For the text-containing cell, return its midpoint in [x, y] coordinate format. 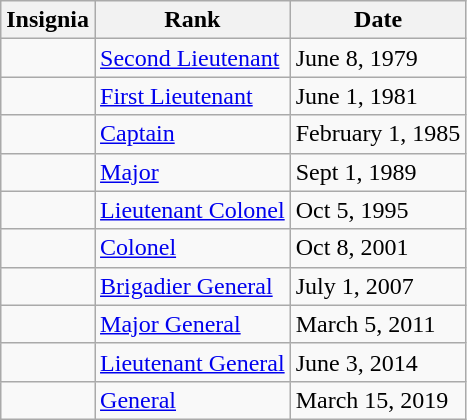
June 3, 2014 [378, 362]
Date [378, 20]
First Lieutenant [193, 96]
Captain [193, 134]
Major General [193, 324]
February 1, 1985 [378, 134]
June 1, 1981 [378, 96]
Lieutenant General [193, 362]
Sept 1, 1989 [378, 172]
Major [193, 172]
March 5, 2011 [378, 324]
Lieutenant Colonel [193, 210]
Oct 5, 1995 [378, 210]
Oct 8, 2001 [378, 248]
June 8, 1979 [378, 58]
Insignia [48, 20]
Brigadier General [193, 286]
Colonel [193, 248]
Second Lieutenant [193, 58]
Rank [193, 20]
March 15, 2019 [378, 400]
General [193, 400]
July 1, 2007 [378, 286]
